Scan for the cell matching the given text and deliver its [X, Y] coordinate at center. 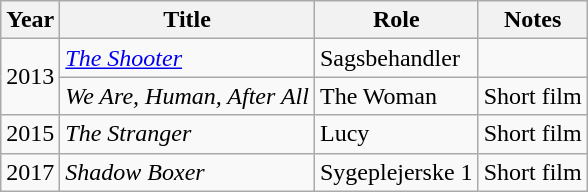
Role [396, 20]
2013 [30, 77]
The Woman [396, 96]
2017 [30, 172]
Notes [532, 20]
Year [30, 20]
2015 [30, 134]
Title [188, 20]
Sagsbehandler [396, 58]
Lucy [396, 134]
The Stranger [188, 134]
The Shooter [188, 58]
We Are, Human, After All [188, 96]
Shadow Boxer [188, 172]
Sygeplejerske 1 [396, 172]
